Return the (x, y) coordinate for the center point of the cell that contains the specified text.  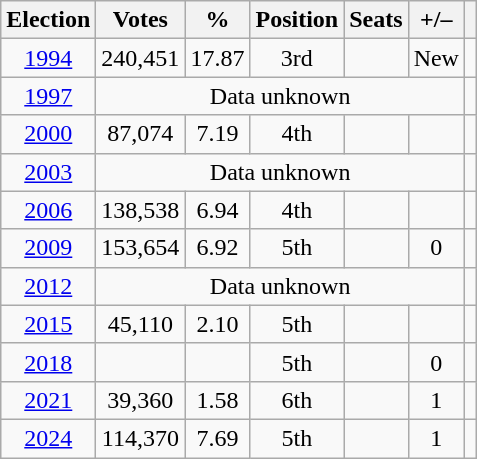
153,654 (140, 248)
39,360 (140, 400)
87,074 (140, 134)
2.10 (218, 324)
1994 (48, 58)
1.58 (218, 400)
17.87 (218, 58)
2018 (48, 362)
114,370 (140, 438)
1997 (48, 96)
3rd (297, 58)
New (436, 58)
2021 (48, 400)
+/– (436, 20)
6.94 (218, 210)
2009 (48, 248)
6.92 (218, 248)
Position (297, 20)
6th (297, 400)
2000 (48, 134)
7.19 (218, 134)
2006 (48, 210)
7.69 (218, 438)
Election (48, 20)
2024 (48, 438)
Votes (140, 20)
138,538 (140, 210)
2015 (48, 324)
2003 (48, 172)
Seats (376, 20)
2012 (48, 286)
45,110 (140, 324)
240,451 (140, 58)
% (218, 20)
